Capture the cell that displays the provided text and extract its [x, y] central coordinate. 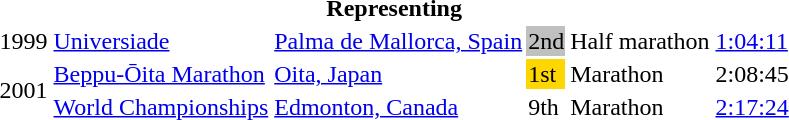
1st [546, 74]
Palma de Mallorca, Spain [398, 41]
2nd [546, 41]
Beppu-Ōita Marathon [161, 74]
Universiade [161, 41]
Oita, Japan [398, 74]
Marathon [640, 74]
Half marathon [640, 41]
